Capture the cell that displays the provided text and extract its [X, Y] central coordinate. 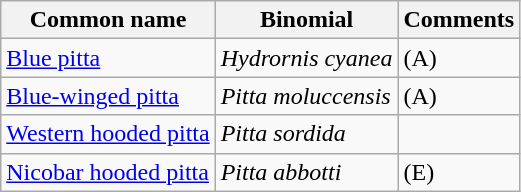
Hydrornis cyanea [306, 58]
Binomial [306, 20]
(E) [459, 172]
Pitta moluccensis [306, 96]
Nicobar hooded pitta [108, 172]
Common name [108, 20]
Western hooded pitta [108, 134]
Blue pitta [108, 58]
Comments [459, 20]
Pitta abbotti [306, 172]
Blue-winged pitta [108, 96]
Pitta sordida [306, 134]
